Find where the given text appears and provide that cell's center as [x, y] coordinate. 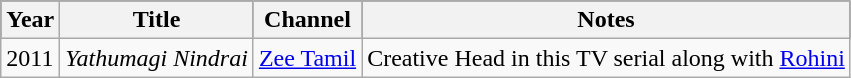
Year [30, 20]
Channel [307, 20]
Zee Tamil [307, 58]
Yathumagi Nindrai [157, 58]
Creative Head in this TV serial along with Rohini [606, 58]
2011 [30, 58]
Title [157, 20]
Notes [606, 20]
